Provide the (x, y) coordinate of the cell's center where the given text is located.  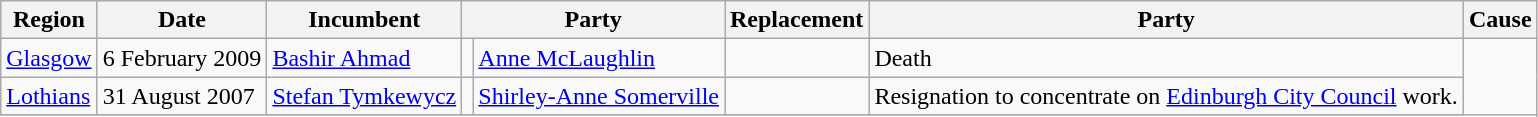
Region (49, 20)
Cause (1500, 20)
Glasgow (49, 58)
6 February 2009 (182, 58)
Stefan Tymkewycz (364, 96)
Resignation to concentrate on Edinburgh City Council work. (1166, 96)
Death (1166, 58)
31 August 2007 (182, 96)
Replacement (796, 20)
Incumbent (364, 20)
Bashir Ahmad (364, 58)
Lothians (49, 96)
Anne McLaughlin (599, 58)
Date (182, 20)
Shirley-Anne Somerville (599, 96)
